Determine the [x, y] coordinate at the center of the cell enclosing the given text.  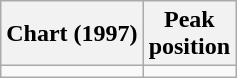
Chart (1997) [72, 34]
Peakposition [189, 34]
